For the text-containing cell, return its midpoint in (x, y) coordinate format. 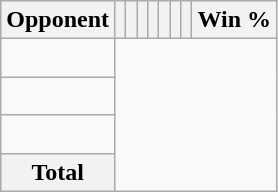
Opponent (58, 20)
Total (58, 172)
Win % (234, 20)
